Identify which cell holds the provided text, then report its [X, Y] central coordinate. 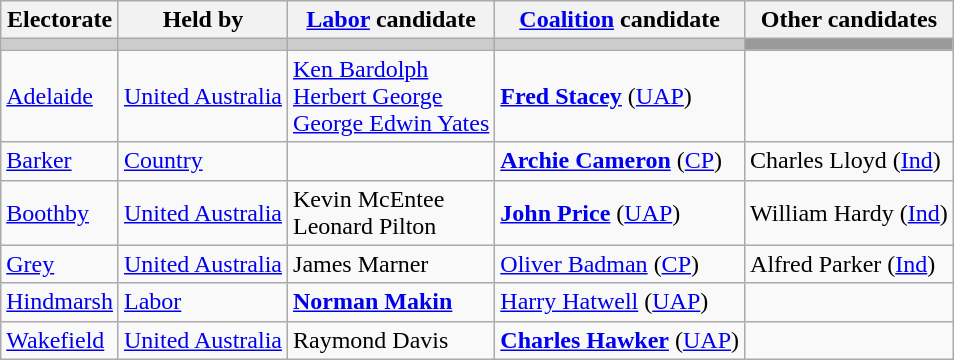
Harry Hatwell (UAP) [620, 302]
Held by [202, 20]
Grey [60, 264]
Norman Makin [392, 302]
Charles Lloyd (Ind) [850, 161]
William Hardy (Ind) [850, 212]
Charles Hawker (UAP) [620, 340]
John Price (UAP) [620, 212]
Hindmarsh [60, 302]
Ken BardolphHerbert GeorgeGeorge Edwin Yates [392, 96]
Wakefield [60, 340]
Labor candidate [392, 20]
Coalition candidate [620, 20]
Kevin McEnteeLeonard Pilton [392, 212]
Archie Cameron (CP) [620, 161]
Other candidates [850, 20]
Labor [202, 302]
Country [202, 161]
Raymond Davis [392, 340]
Electorate [60, 20]
Oliver Badman (CP) [620, 264]
Fred Stacey (UAP) [620, 96]
Barker [60, 161]
Boothby [60, 212]
Alfred Parker (Ind) [850, 264]
Adelaide [60, 96]
James Marner [392, 264]
